Search for the cell housing the specified text and yield its (X, Y) center coordinate. 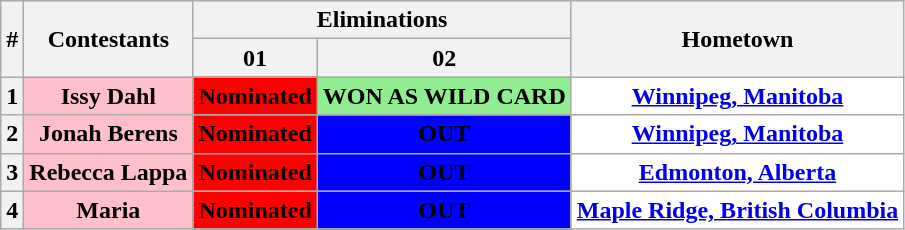
4 (12, 210)
# (12, 39)
Rebecca Lappa (108, 172)
Eliminations (382, 20)
Edmonton, Alberta (737, 172)
WON AS WILD CARD (444, 96)
Hometown (737, 39)
Contestants (108, 39)
2 (12, 134)
02 (444, 58)
Jonah Berens (108, 134)
01 (255, 58)
Maria (108, 210)
Maple Ridge, British Columbia (737, 210)
Issy Dahl (108, 96)
3 (12, 172)
1 (12, 96)
